Scan for the cell matching the given text and deliver its (x, y) coordinate at center. 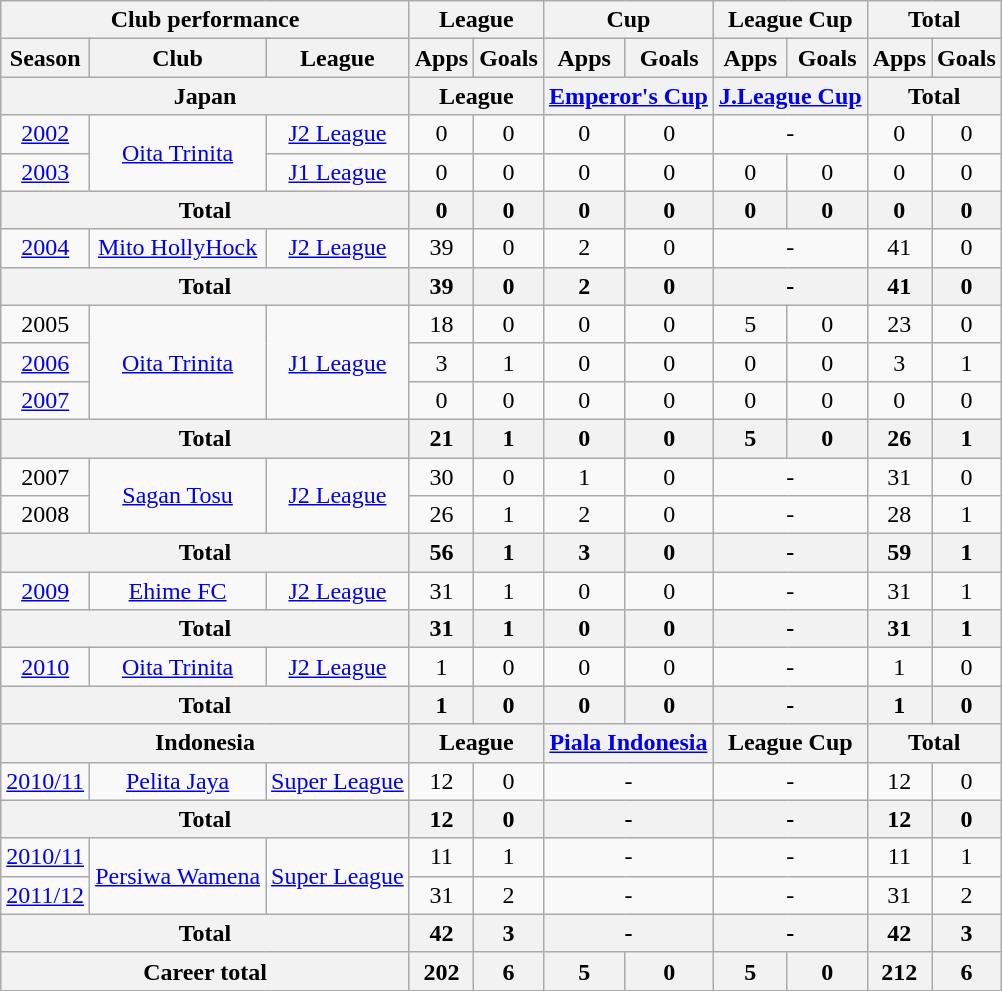
Piala Indonesia (628, 743)
Season (46, 58)
2003 (46, 172)
2006 (46, 362)
Japan (205, 96)
Emperor's Cup (628, 96)
21 (441, 438)
2009 (46, 591)
Mito HollyHock (178, 248)
28 (899, 515)
Indonesia (205, 743)
Club performance (205, 20)
2011/12 (46, 895)
202 (441, 971)
2008 (46, 515)
Pelita Jaya (178, 781)
2004 (46, 248)
212 (899, 971)
J.League Cup (790, 96)
Sagan Tosu (178, 496)
18 (441, 324)
2010 (46, 667)
Persiwa Wamena (178, 876)
2002 (46, 134)
Ehime FC (178, 591)
Career total (205, 971)
2005 (46, 324)
Cup (628, 20)
30 (441, 477)
Club (178, 58)
59 (899, 553)
56 (441, 553)
23 (899, 324)
